Capture the cell that displays the provided text and extract its (x, y) central coordinate. 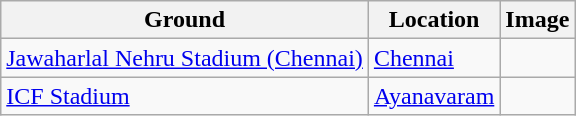
Ground (185, 20)
ICF Stadium (185, 96)
Jawaharlal Nehru Stadium (Chennai) (185, 58)
Location (434, 20)
Image (538, 20)
Chennai (434, 58)
Ayanavaram (434, 96)
